Locate the cell with the specified text and output its [x, y] center coordinate. 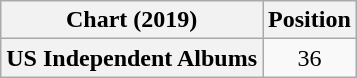
US Independent Albums [132, 58]
Position [310, 20]
36 [310, 58]
Chart (2019) [132, 20]
